Locate the cell with the specified text and output its [x, y] center coordinate. 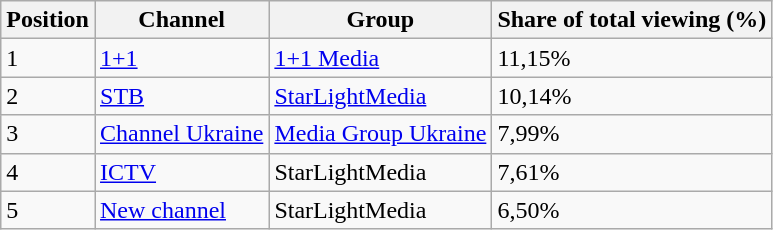
1+1 Media [380, 58]
Position [48, 20]
1+1 [181, 58]
Media Group Ukraine [380, 134]
Channel Ukraine [181, 134]
New channel [181, 210]
5 [48, 210]
Channel [181, 20]
ICTV [181, 172]
Group [380, 20]
7,61% [632, 172]
4 [48, 172]
1 [48, 58]
7,99% [632, 134]
6,50% [632, 210]
2 [48, 96]
11,15% [632, 58]
10,14% [632, 96]
3 [48, 134]
Share of total viewing (%) [632, 20]
STB [181, 96]
